Determine the [x, y] coordinate at the center of the cell enclosing the given text.  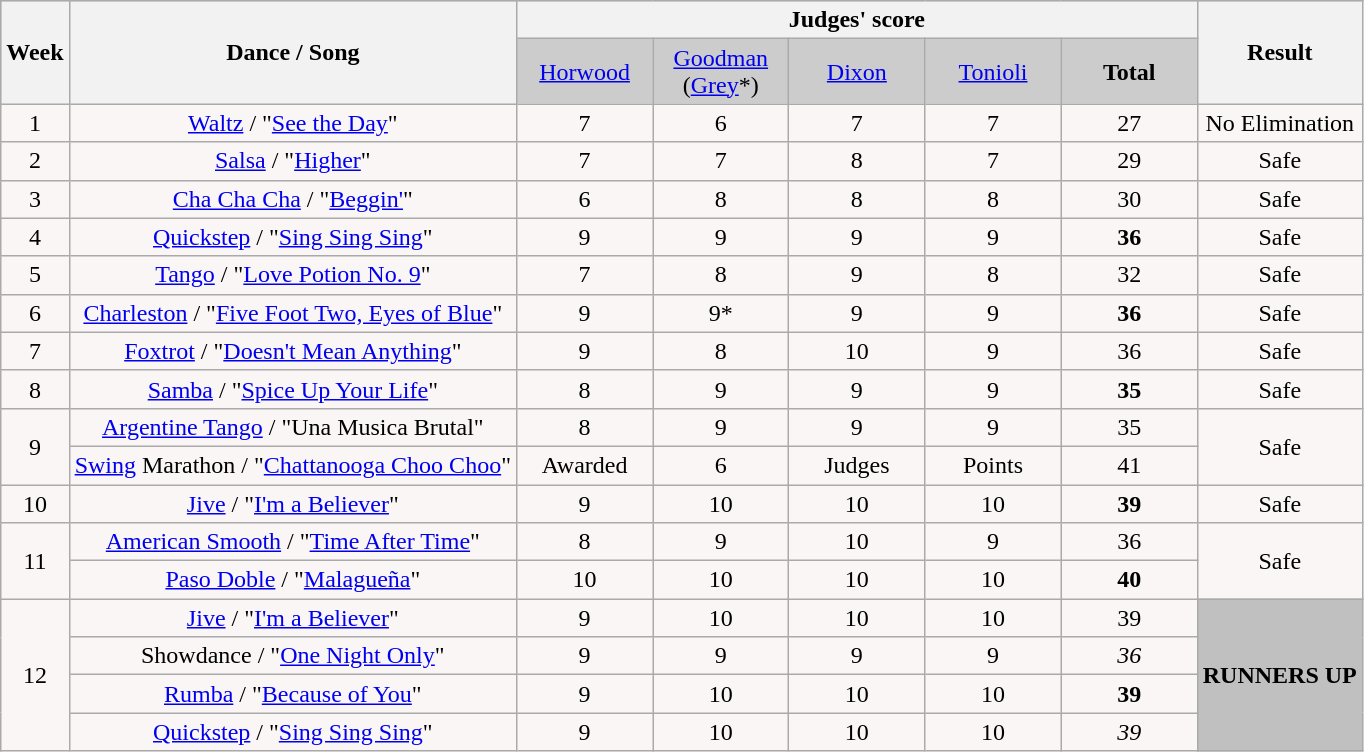
41 [1129, 465]
Tonioli [993, 72]
Showdance / "One Night Only" [292, 656]
Argentine Tango / "Una Musica Brutal" [292, 427]
30 [1129, 199]
12 [35, 675]
Swing Marathon / "Chattanooga Choo Choo" [292, 465]
9* [721, 313]
Week [35, 52]
Rumba / "Because of You" [292, 694]
Goodman(Grey*) [721, 72]
Awarded [584, 465]
Paso Doble / "Malagueña" [292, 580]
2 [35, 161]
27 [1129, 123]
Salsa / "Higher" [292, 161]
5 [35, 275]
Judges' score [856, 20]
Result [1280, 52]
Judges [857, 465]
Charleston / "Five Foot Two, Eyes of Blue" [292, 313]
1 [35, 123]
11 [35, 561]
Samba / "Spice Up Your Life" [292, 389]
40 [1129, 580]
American Smooth / "Time After Time" [292, 542]
Tango / "Love Potion No. 9" [292, 275]
No Elimination [1280, 123]
Points [993, 465]
4 [35, 237]
RUNNERS UP [1280, 675]
Dixon [857, 72]
Foxtrot / "Doesn't Mean Anything" [292, 351]
Cha Cha Cha / "Beggin'" [292, 199]
Horwood [584, 72]
29 [1129, 161]
Waltz / "See the Day" [292, 123]
Total [1129, 72]
Dance / Song [292, 52]
3 [35, 199]
32 [1129, 275]
